Identify which cell holds the provided text, then report its [X, Y] central coordinate. 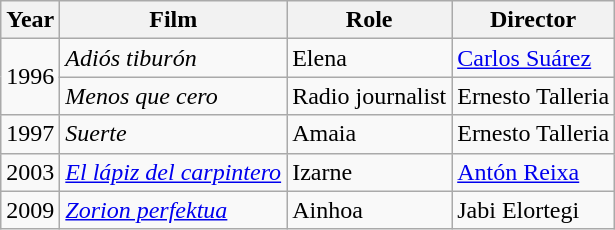
El lápiz del carpintero [174, 172]
Carlos Suárez [534, 58]
Director [534, 20]
Suerte [174, 134]
Menos que cero [174, 96]
2003 [30, 172]
1997 [30, 134]
Radio journalist [370, 96]
Year [30, 20]
Izarne [370, 172]
Role [370, 20]
Film [174, 20]
1996 [30, 77]
Antón Reixa [534, 172]
2009 [30, 210]
Jabi Elortegi [534, 210]
Zorion perfektua [174, 210]
Adiós tiburón [174, 58]
Ainhoa [370, 210]
Amaia [370, 134]
Elena [370, 58]
